Provide the [X, Y] coordinate of the cell's center where the given text is located.  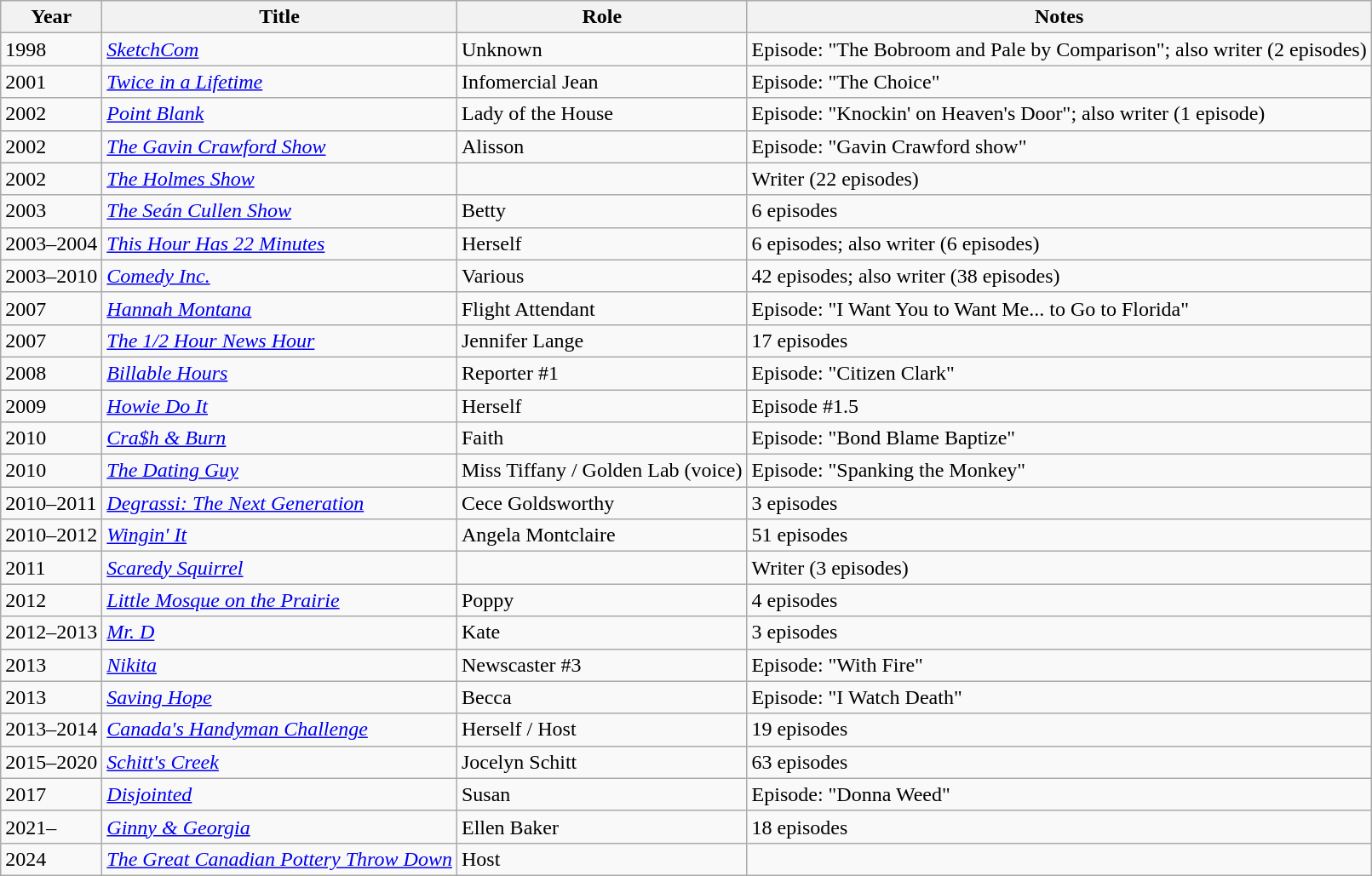
2008 [51, 373]
2021– [51, 827]
Episode: "The Bobroom and Pale by Comparison"; also writer (2 episodes) [1059, 49]
The Dating Guy [279, 471]
2003–2010 [51, 276]
Billable Hours [279, 373]
Episode: "Citizen Clark" [1059, 373]
Writer (3 episodes) [1059, 568]
Disjointed [279, 794]
Alisson [601, 146]
SketchCom [279, 49]
2009 [51, 406]
18 episodes [1059, 827]
Episode: "Spanking the Monkey" [1059, 471]
17 episodes [1059, 341]
Schitt's Creek [279, 762]
51 episodes [1059, 535]
63 episodes [1059, 762]
Episode: "Knockin' on Heaven's Door"; also writer (1 episode) [1059, 114]
Saving Hope [279, 697]
The Holmes Show [279, 179]
Becca [601, 697]
4 episodes [1059, 600]
Infomercial Jean [601, 82]
Flight Attendant [601, 308]
Twice in a Lifetime [279, 82]
Kate [601, 633]
Cece Goldsworthy [601, 503]
Herself / Host [601, 730]
2010–2012 [51, 535]
2017 [51, 794]
2010–2011 [51, 503]
2003 [51, 211]
The 1/2 Hour News Hour [279, 341]
Poppy [601, 600]
Mr. D [279, 633]
2012–2013 [51, 633]
Nikita [279, 665]
Lady of the House [601, 114]
Various [601, 276]
Ellen Baker [601, 827]
Howie Do It [279, 406]
Jennifer Lange [601, 341]
2001 [51, 82]
Host [601, 859]
2013–2014 [51, 730]
Ginny & Georgia [279, 827]
Role [601, 17]
Title [279, 17]
Little Mosque on the Prairie [279, 600]
Episode: "I Want You to Want Me... to Go to Florida" [1059, 308]
The Gavin Crawford Show [279, 146]
2012 [51, 600]
Episode: "The Choice" [1059, 82]
The Seán Cullen Show [279, 211]
6 episodes; also writer (6 episodes) [1059, 243]
Episode: "Bond Blame Baptize" [1059, 438]
The Great Canadian Pottery Throw Down [279, 859]
2011 [51, 568]
Point Blank [279, 114]
2024 [51, 859]
1998 [51, 49]
Episode: "I Watch Death" [1059, 697]
Hannah Montana [279, 308]
Notes [1059, 17]
2003–2004 [51, 243]
Episode: "With Fire" [1059, 665]
Betty [601, 211]
Miss Tiffany / Golden Lab (voice) [601, 471]
Cra$h & Burn [279, 438]
Jocelyn Schitt [601, 762]
Canada's Handyman Challenge [279, 730]
6 episodes [1059, 211]
Comedy Inc. [279, 276]
Episode: "Gavin Crawford show" [1059, 146]
Newscaster #3 [601, 665]
Reporter #1 [601, 373]
19 episodes [1059, 730]
Episode: "Donna Weed" [1059, 794]
Susan [601, 794]
Scaredy Squirrel [279, 568]
Episode #1.5 [1059, 406]
Unknown [601, 49]
2015–2020 [51, 762]
Faith [601, 438]
42 episodes; also writer (38 episodes) [1059, 276]
Writer (22 episodes) [1059, 179]
Year [51, 17]
Wingin' It [279, 535]
This Hour Has 22 Minutes [279, 243]
Angela Montclaire [601, 535]
Degrassi: The Next Generation [279, 503]
